Return the (X, Y) coordinate for the center point of the cell that contains the specified text.  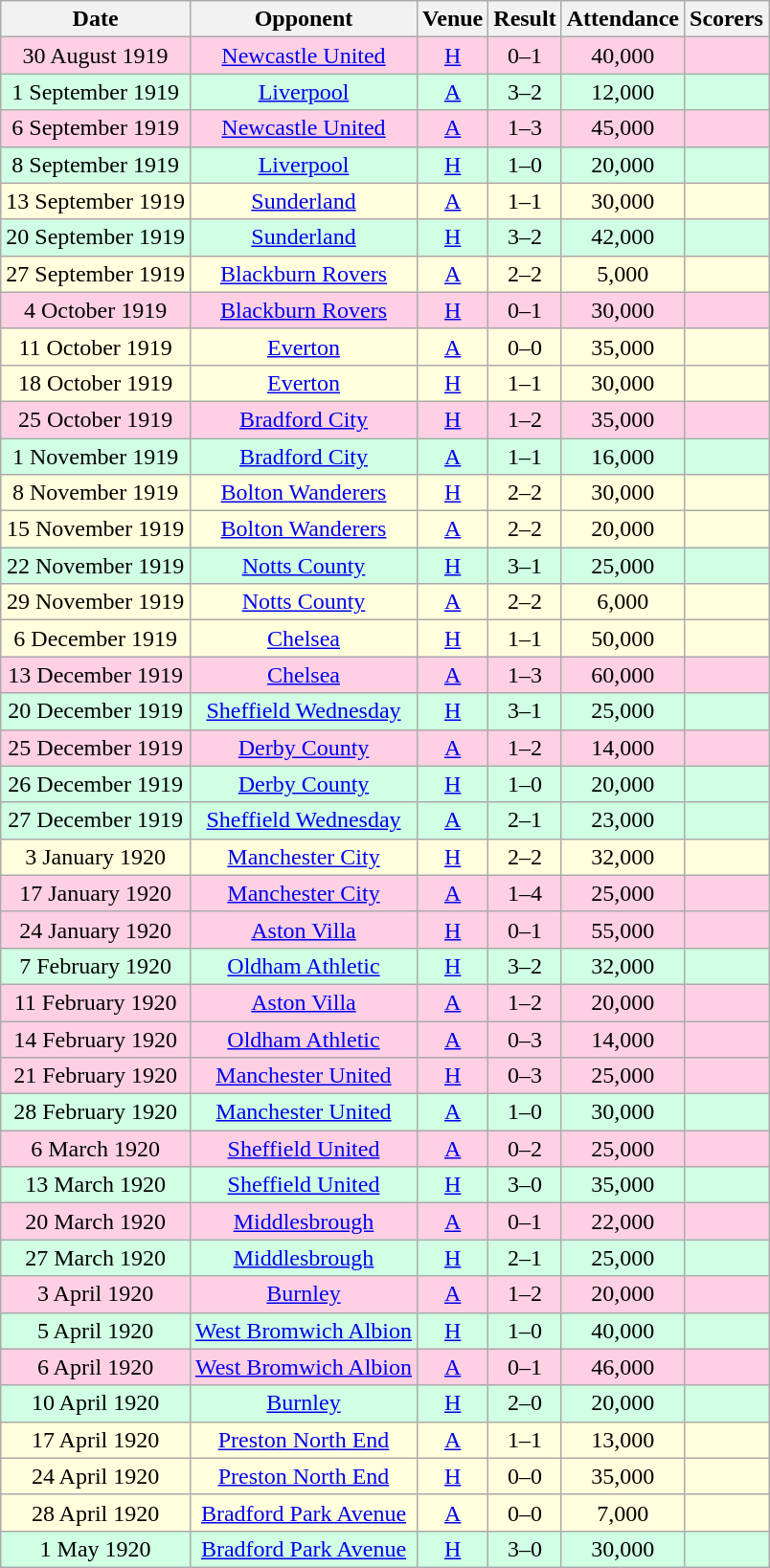
1 May 1920 (96, 1549)
7,000 (623, 1512)
46,000 (623, 1367)
24 April 1920 (96, 1476)
26 December 1919 (96, 784)
42,000 (623, 237)
20 September 1919 (96, 237)
30 August 1919 (96, 56)
21 February 1920 (96, 1076)
Date (96, 19)
13 March 1920 (96, 1185)
24 January 1920 (96, 930)
1 November 1919 (96, 457)
15 November 1919 (96, 529)
28 February 1920 (96, 1112)
5,000 (623, 274)
5 April 1920 (96, 1331)
60,000 (623, 675)
4 October 1919 (96, 310)
Scorers (727, 19)
20 December 1919 (96, 711)
29 November 1919 (96, 602)
25 December 1919 (96, 748)
3 January 1920 (96, 857)
28 April 1920 (96, 1512)
13 September 1919 (96, 201)
11 October 1919 (96, 347)
7 February 1920 (96, 966)
27 March 1920 (96, 1258)
1–4 (525, 893)
6 September 1919 (96, 128)
Result (525, 19)
16,000 (623, 457)
25 October 1919 (96, 419)
0–2 (525, 1149)
13 December 1919 (96, 675)
Opponent (303, 19)
3 April 1920 (96, 1294)
27 December 1919 (96, 820)
6 March 1920 (96, 1149)
45,000 (623, 128)
6 December 1919 (96, 638)
23,000 (623, 820)
10 April 1920 (96, 1403)
6,000 (623, 602)
6 April 1920 (96, 1367)
27 September 1919 (96, 274)
Attendance (623, 19)
1 September 1919 (96, 92)
22 November 1919 (96, 566)
2–0 (525, 1403)
18 October 1919 (96, 383)
8 November 1919 (96, 493)
11 February 1920 (96, 1002)
13,000 (623, 1440)
50,000 (623, 638)
Venue (453, 19)
55,000 (623, 930)
12,000 (623, 92)
8 September 1919 (96, 165)
22,000 (623, 1221)
14 February 1920 (96, 1039)
20 March 1920 (96, 1221)
17 April 1920 (96, 1440)
17 January 1920 (96, 893)
